Capture the cell that displays the provided text and extract its [X, Y] central coordinate. 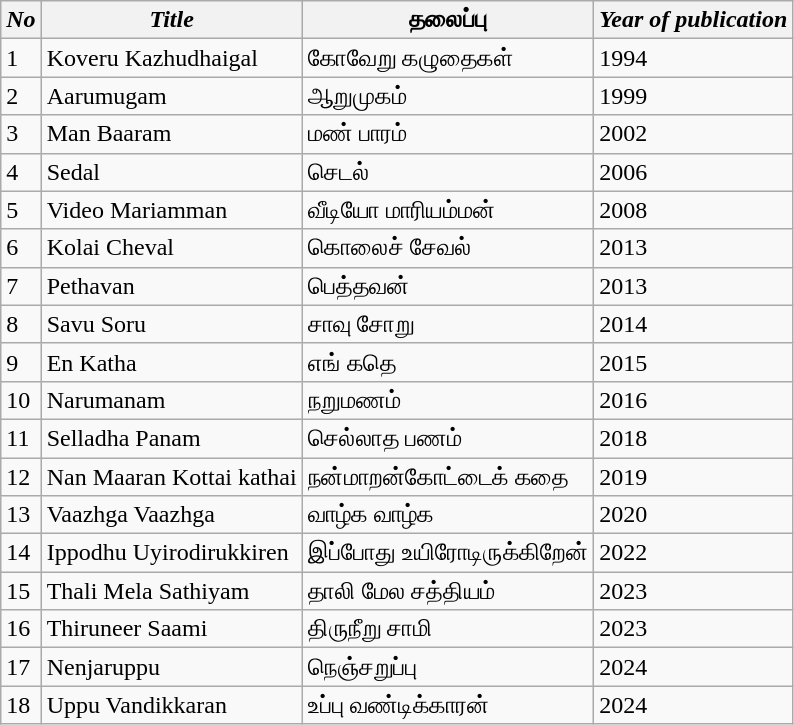
கோவேறு கழுதைகள் [448, 58]
வாழ்க வாழ்க [448, 515]
5 [21, 210]
வீடியோ மாரியம்மன் [448, 210]
நறுமணம் [448, 400]
8 [21, 324]
6 [21, 248]
2022 [694, 553]
Title [172, 20]
15 [21, 591]
1 [21, 58]
Narumanam [172, 400]
9 [21, 362]
2006 [694, 172]
உப்பு வண்டிக்காரன் [448, 705]
தாலி மேல சத்தியம் [448, 591]
இப்போது உயிரோடிருக்கிறேன் [448, 553]
2014 [694, 324]
Thali Mela Sathiyam [172, 591]
4 [21, 172]
Nan Maaran Kottai kathai [172, 477]
பெத்தவன் [448, 286]
14 [21, 553]
2019 [694, 477]
சாவு சோறு [448, 324]
ஆறுமுகம் [448, 96]
11 [21, 438]
Vaazhga Vaazhga [172, 515]
திருநீறு சாமி [448, 629]
Uppu Vandikkaran [172, 705]
7 [21, 286]
12 [21, 477]
Kolai Cheval [172, 248]
செடல் [448, 172]
Savu Soru [172, 324]
தலைப்பு [448, 20]
Pethavan [172, 286]
13 [21, 515]
Aarumugam [172, 96]
Ippodhu Uyirodirukkiren [172, 553]
எங் கதெ [448, 362]
Man Baaram [172, 134]
Koveru Kazhudhaigal [172, 58]
18 [21, 705]
3 [21, 134]
No [21, 20]
கொலைச் சேவல் [448, 248]
Thiruneer Saami [172, 629]
1999 [694, 96]
செல்லாத பணம் [448, 438]
1994 [694, 58]
நெஞ்சறுப்பு [448, 667]
2008 [694, 210]
Video Mariamman [172, 210]
Year of publication [694, 20]
2002 [694, 134]
Selladha Panam [172, 438]
16 [21, 629]
2018 [694, 438]
2 [21, 96]
2016 [694, 400]
2015 [694, 362]
Sedal [172, 172]
Nenjaruppu [172, 667]
2020 [694, 515]
மண் பாரம் [448, 134]
நன்மாறன்கோட்டைக் கதை [448, 477]
10 [21, 400]
En Katha [172, 362]
17 [21, 667]
